Search for the cell housing the specified text and yield its [X, Y] center coordinate. 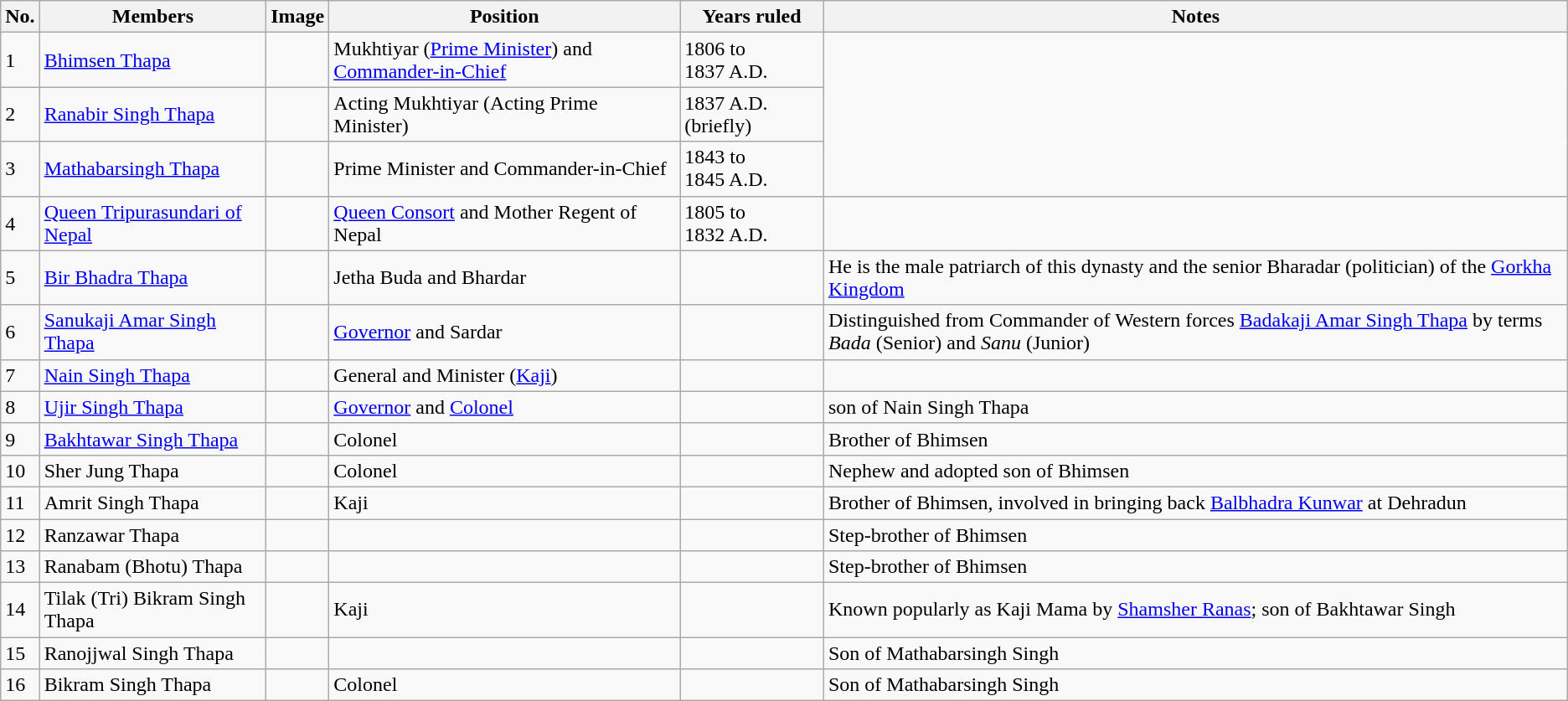
Position [504, 17]
Known popularly as Kaji Mama by Shamsher Ranas; son of Bakhtawar Singh [1195, 610]
General and Minister (Kaji) [504, 375]
Notes [1195, 17]
Ranojjwal Singh Thapa [152, 653]
son of Nain Singh Thapa [1195, 407]
Nephew and adopted son of Bhimsen [1195, 471]
Bakhtawar Singh Thapa [152, 439]
Brother of Bhimsen, involved in bringing back Balbhadra Kunwar at Dehradun [1195, 503]
1805 to 1832 A.D. [752, 223]
Distinguished from Commander of Western forces Badakaji Amar Singh Thapa by terms Bada (Senior) and Sanu (Junior) [1195, 332]
12 [20, 535]
Governor and Colonel [504, 407]
10 [20, 471]
Years ruled [752, 17]
Sanukaji Amar Singh Thapa [152, 332]
Bikram Singh Thapa [152, 685]
15 [20, 653]
Prime Minister and Commander-in-Chief [504, 169]
2 [20, 114]
1 [20, 60]
1806 to 1837 A.D. [752, 60]
Mathabarsingh Thapa [152, 169]
Acting Mukhtiyar (Acting Prime Minister) [504, 114]
7 [20, 375]
Nain Singh Thapa [152, 375]
11 [20, 503]
He is the male patriarch of this dynasty and the senior Bharadar (politician) of the Gorkha Kingdom [1195, 278]
Bhimsen Thapa [152, 60]
16 [20, 685]
8 [20, 407]
Bir Bhadra Thapa [152, 278]
Mukhtiyar (Prime Minister) and Commander-in-Chief [504, 60]
Ranabam (Bhotu) Thapa [152, 567]
No. [20, 17]
Governor and Sardar [504, 332]
Sher Jung Thapa [152, 471]
4 [20, 223]
6 [20, 332]
1837 A.D. (briefly) [752, 114]
Tilak (Tri) Bikram Singh Thapa [152, 610]
14 [20, 610]
5 [20, 278]
Members [152, 17]
3 [20, 169]
9 [20, 439]
Ranzawar Thapa [152, 535]
Ujir Singh Thapa [152, 407]
Amrit Singh Thapa [152, 503]
Queen Consort and Mother Regent of Nepal [504, 223]
Brother of Bhimsen [1195, 439]
Queen Tripurasundari of Nepal [152, 223]
Jetha Buda and Bhardar [504, 278]
13 [20, 567]
1843 to 1845 A.D. [752, 169]
Image [298, 17]
Ranabir Singh Thapa [152, 114]
